Find where the given text appears and provide that cell's center as (X, Y) coordinate. 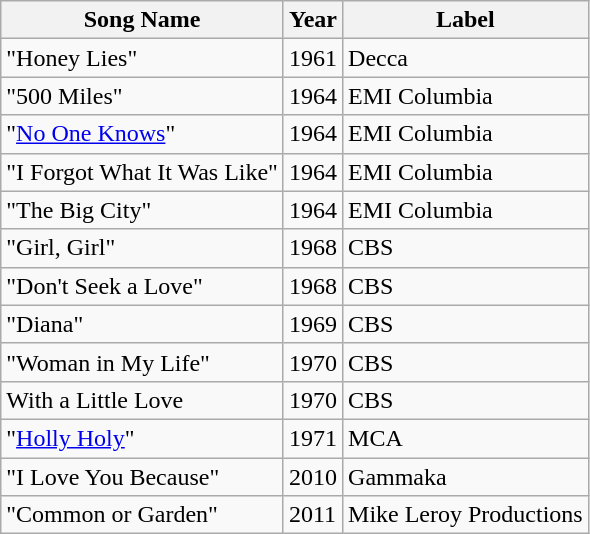
"I Love You Because" (142, 477)
"500 Miles" (142, 96)
2011 (312, 515)
Gammaka (466, 477)
2010 (312, 477)
Year (312, 20)
Mike Leroy Productions (466, 515)
"Honey Lies" (142, 58)
Song Name (142, 20)
"Don't Seek a Love" (142, 286)
"Diana" (142, 324)
Decca (466, 58)
"The Big City" (142, 210)
"Holly Holy" (142, 438)
"Girl, Girl" (142, 248)
MCA (466, 438)
"No One Knows" (142, 134)
Label (466, 20)
With a Little Love (142, 400)
1969 (312, 324)
1961 (312, 58)
"I Forgot What It Was Like" (142, 172)
"Common or Garden" (142, 515)
1971 (312, 438)
"Woman in My Life" (142, 362)
